From the cell containing the given text, extract its center point as [X, Y] coordinate. 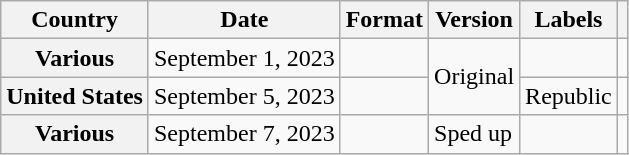
Date [244, 20]
Republic [569, 96]
Format [384, 20]
United States [75, 96]
Version [474, 20]
September 5, 2023 [244, 96]
September 1, 2023 [244, 58]
Country [75, 20]
Sped up [474, 134]
September 7, 2023 [244, 134]
Labels [569, 20]
Original [474, 77]
